Provide the (x, y) coordinate of the cell's center where the given text is located.  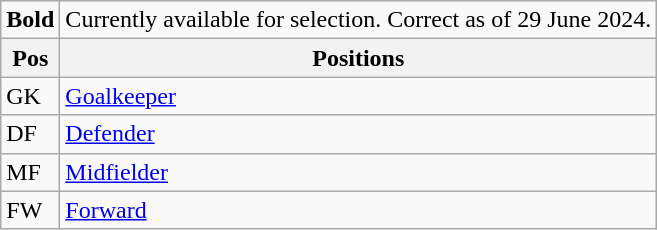
Defender (358, 134)
Bold (30, 20)
DF (30, 134)
Goalkeeper (358, 96)
Forward (358, 210)
Pos (30, 58)
Currently available for selection. Correct as of 29 June 2024. (358, 20)
FW (30, 210)
Positions (358, 58)
Midfielder (358, 172)
GK (30, 96)
MF (30, 172)
